Return (X, Y) of the center of cell containing provided text 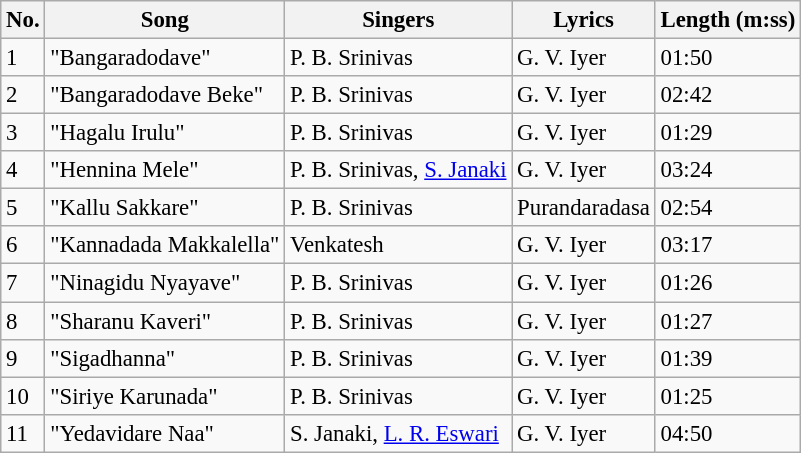
01:27 (728, 321)
"Hagalu Irulu" (165, 133)
01:29 (728, 133)
Lyrics (584, 20)
10 (23, 396)
"Bangaradodave Beke" (165, 95)
"Kannadada Makkalella" (165, 245)
1 (23, 58)
"Hennina Mele" (165, 170)
"Ninagidu Nyayave" (165, 283)
2 (23, 95)
"Sharanu Kaveri" (165, 321)
7 (23, 283)
No. (23, 20)
Purandaradasa (584, 208)
02:54 (728, 208)
4 (23, 170)
3 (23, 133)
P. B. Srinivas, S. Janaki (398, 170)
11 (23, 433)
01:26 (728, 283)
"Siriye Karunada" (165, 396)
Song (165, 20)
Singers (398, 20)
9 (23, 358)
Venkatesh (398, 245)
Length (m:ss) (728, 20)
6 (23, 245)
03:17 (728, 245)
01:39 (728, 358)
5 (23, 208)
"Sigadhanna" (165, 358)
8 (23, 321)
04:50 (728, 433)
03:24 (728, 170)
01:25 (728, 396)
"Kallu Sakkare" (165, 208)
S. Janaki, L. R. Eswari (398, 433)
"Bangaradodave" (165, 58)
"Yedavidare Naa" (165, 433)
02:42 (728, 95)
01:50 (728, 58)
